Return (X, Y) of the center of cell containing provided text 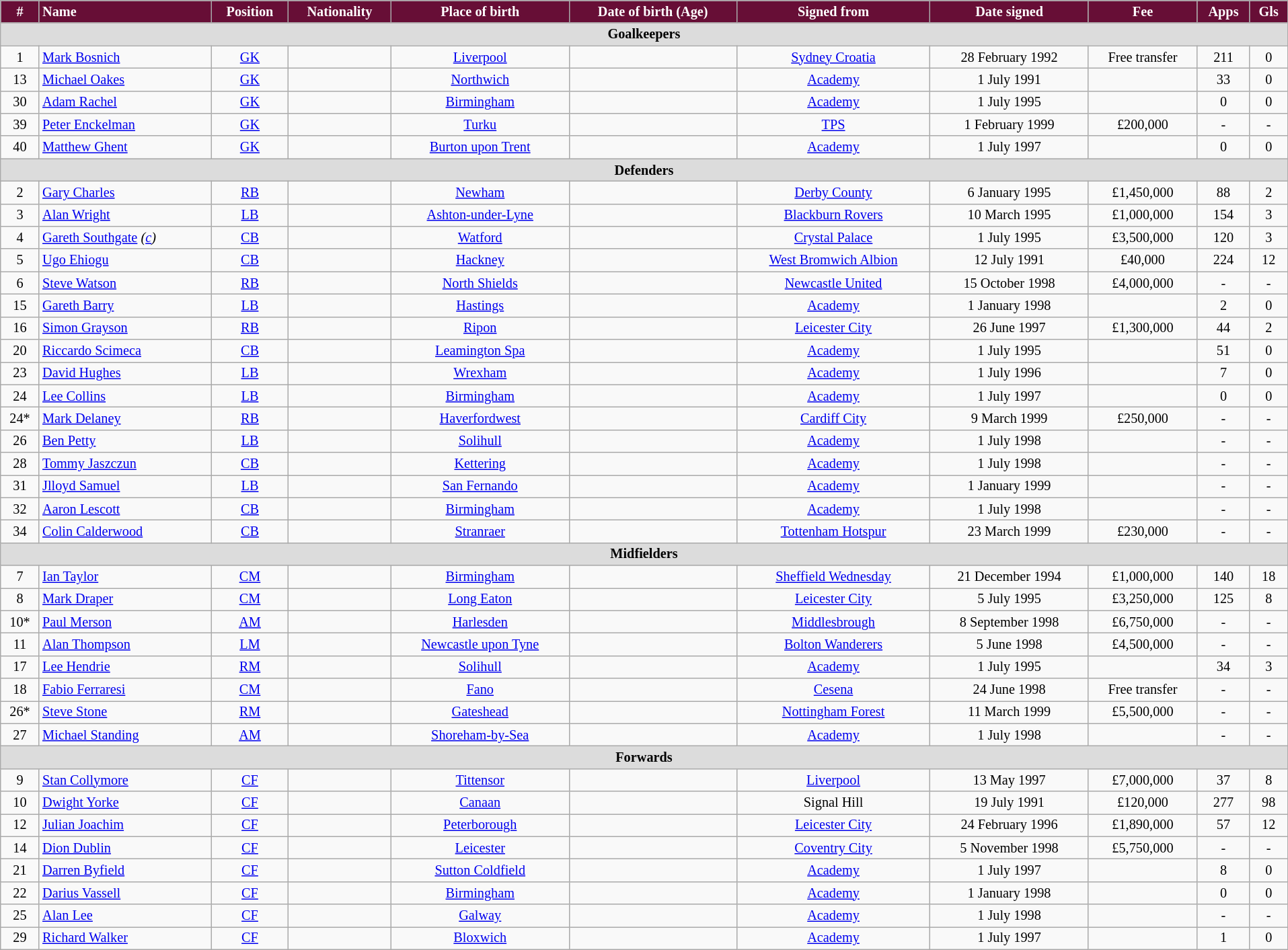
Paul Merson (125, 622)
Forwards (644, 757)
28 February 1992 (1009, 56)
Lee Collins (125, 396)
Name (125, 11)
West Bromwich Albion (833, 260)
Hackney (480, 260)
Alan Thompson (125, 644)
Midfielders (644, 554)
26 (20, 441)
£7,000,000 (1143, 780)
11 (20, 644)
5 June 1998 (1009, 644)
LM (250, 644)
Burton upon Trent (480, 147)
Crystal Palace (833, 237)
211 (1223, 56)
Alan Wright (125, 215)
13 May 1997 (1009, 780)
Mark Draper (125, 599)
98 (1268, 803)
£5,500,000 (1143, 712)
Cesena (833, 690)
Kettering (480, 463)
Darius Vassell (125, 893)
Northwich (480, 79)
44 (1223, 328)
224 (1223, 260)
£4,500,000 (1143, 644)
£230,000 (1143, 531)
23 (20, 373)
Canaan (480, 803)
TPS (833, 124)
Long Eaton (480, 599)
Tottenham Hotspur (833, 531)
Date signed (1009, 11)
Leamington Spa (480, 350)
1 July 1996 (1009, 373)
Julian Joachim (125, 825)
Signal Hill (833, 803)
Turku (480, 124)
Defenders (644, 170)
39 (20, 124)
9 (20, 780)
25 (20, 916)
£1,890,000 (1143, 825)
Matthew Ghent (125, 147)
27 (20, 735)
32 (20, 509)
Newcastle upon Tyne (480, 644)
15 October 1998 (1009, 283)
£1,450,000 (1143, 192)
Galway (480, 916)
19 July 1991 (1009, 803)
24 February 1996 (1009, 825)
£250,000 (1143, 418)
Aaron Lescott (125, 509)
£5,750,000 (1143, 848)
Gareth Southgate (c) (125, 237)
22 (20, 893)
154 (1223, 215)
5 November 1998 (1009, 848)
20 (20, 350)
Wrexham (480, 373)
Alan Lee (125, 916)
16 (20, 328)
Ugo Ehiogu (125, 260)
88 (1223, 192)
Haverfordwest (480, 418)
Simon Grayson (125, 328)
Blackburn Rovers (833, 215)
51 (1223, 350)
Goalkeepers (644, 34)
Tittensor (480, 780)
120 (1223, 237)
£3,250,000 (1143, 599)
Darren Byfield (125, 870)
Middlesbrough (833, 622)
Date of birth (Age) (652, 11)
Watford (480, 237)
37 (1223, 780)
Ben Petty (125, 441)
33 (1223, 79)
North Shields (480, 283)
57 (1223, 825)
Gateshead (480, 712)
6 (20, 283)
Ashton-under-Lyne (480, 215)
£6,750,000 (1143, 622)
Gls (1268, 11)
31 (20, 486)
24 (20, 396)
10 March 1995 (1009, 215)
San Fernando (480, 486)
David Hughes (125, 373)
Sheffield Wednesday (833, 576)
Stan Collymore (125, 780)
Nottingham Forest (833, 712)
Adam Rachel (125, 102)
Derby County (833, 192)
Hastings (480, 305)
Colin Calderwood (125, 531)
Newham (480, 192)
Tommy Jaszczun (125, 463)
Position (250, 11)
26 June 1997 (1009, 328)
Peterborough (480, 825)
Steve Watson (125, 283)
9 March 1999 (1009, 418)
Michael Standing (125, 735)
£1,300,000 (1143, 328)
£4,000,000 (1143, 283)
£40,000 (1143, 260)
Leicester (480, 848)
£3,500,000 (1143, 237)
1 July 1991 (1009, 79)
Sutton Coldfield (480, 870)
Cardiff City (833, 418)
Shoreham-by-Sea (480, 735)
Nationality (339, 11)
4 (20, 237)
13 (20, 79)
29 (20, 938)
10 (20, 803)
Riccardo Scimeca (125, 350)
Signed from (833, 11)
30 (20, 102)
Bolton Wanderers (833, 644)
Bloxwich (480, 938)
28 (20, 463)
40 (20, 147)
Dwight Yorke (125, 803)
Lee Hendrie (125, 667)
Peter Enckelman (125, 124)
Jlloyd Samuel (125, 486)
Harlesden (480, 622)
Coventry City (833, 848)
Gareth Barry (125, 305)
277 (1223, 803)
1 January 1999 (1009, 486)
Apps (1223, 11)
125 (1223, 599)
21 (20, 870)
26* (20, 712)
Ripon (480, 328)
£200,000 (1143, 124)
1 February 1999 (1009, 124)
Mark Delaney (125, 418)
# (20, 11)
5 July 1995 (1009, 599)
Fabio Ferraresi (125, 690)
140 (1223, 576)
Gary Charles (125, 192)
Dion Dublin (125, 848)
Newcastle United (833, 283)
10* (20, 622)
Michael Oakes (125, 79)
Stranraer (480, 531)
Place of birth (480, 11)
24 June 1998 (1009, 690)
15 (20, 305)
Fee (1143, 11)
12 July 1991 (1009, 260)
Ian Taylor (125, 576)
8 September 1998 (1009, 622)
21 December 1994 (1009, 576)
Richard Walker (125, 938)
23 March 1999 (1009, 531)
14 (20, 848)
17 (20, 667)
24* (20, 418)
Sydney Croatia (833, 56)
Mark Bosnich (125, 56)
£120,000 (1143, 803)
6 January 1995 (1009, 192)
5 (20, 260)
11 March 1999 (1009, 712)
Fano (480, 690)
Steve Stone (125, 712)
